Extract the (x, y) coordinate from the center of the cell holding the provided text.  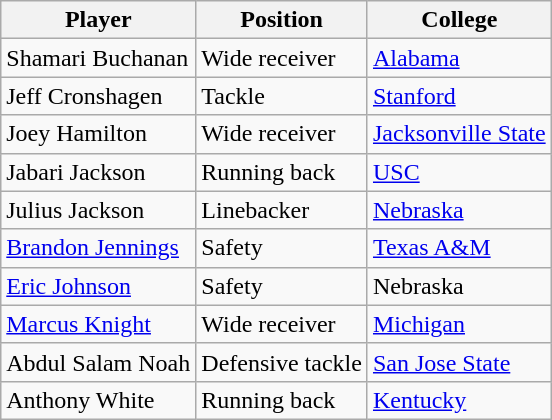
Texas A&M (459, 248)
Anthony White (98, 400)
Position (282, 20)
Abdul Salam Noah (98, 362)
Shamari Buchanan (98, 58)
Joey Hamilton (98, 134)
Julius Jackson (98, 210)
Marcus Knight (98, 324)
Jabari Jackson (98, 172)
Brandon Jennings (98, 248)
USC (459, 172)
Tackle (282, 96)
Stanford (459, 96)
Linebacker (282, 210)
Jeff Cronshagen (98, 96)
Jacksonville State (459, 134)
Michigan (459, 324)
Defensive tackle (282, 362)
Player (98, 20)
College (459, 20)
Alabama (459, 58)
Eric Johnson (98, 286)
Kentucky (459, 400)
San Jose State (459, 362)
